Search for the cell housing the specified text and yield its [X, Y] center coordinate. 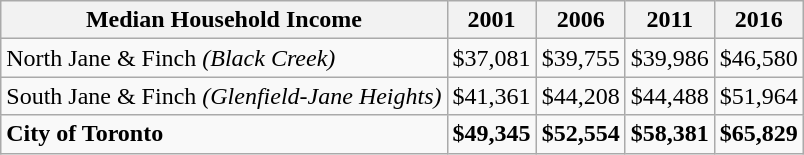
$39,755 [580, 58]
$39,986 [670, 58]
$65,829 [758, 134]
$51,964 [758, 96]
$44,208 [580, 96]
2001 [492, 20]
2011 [670, 20]
Median Household Income [224, 20]
$58,381 [670, 134]
City of Toronto [224, 134]
South Jane & Finch (Glenfield-Jane Heights) [224, 96]
$52,554 [580, 134]
2016 [758, 20]
$49,345 [492, 134]
2006 [580, 20]
$46,580 [758, 58]
$37,081 [492, 58]
North Jane & Finch (Black Creek) [224, 58]
$41,361 [492, 96]
$44,488 [670, 96]
